Output the [X, Y] coordinate of the center of the cell containing the given text.  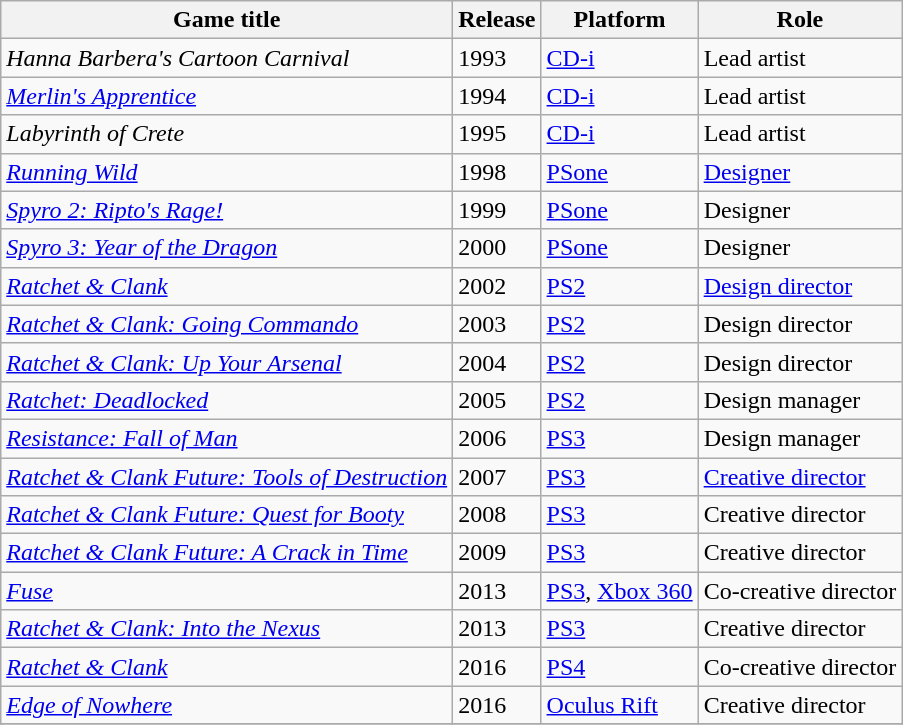
Edge of Nowhere [227, 705]
Spyro 2: Ripto's Rage! [227, 210]
2006 [497, 438]
2000 [497, 248]
Spyro 3: Year of the Dragon [227, 248]
Ratchet & Clank Future: Tools of Destruction [227, 477]
Platform [620, 20]
Fuse [227, 591]
Ratchet & Clank Future: A Crack in Time [227, 553]
2004 [497, 362]
Resistance: Fall of Man [227, 438]
1995 [497, 134]
2009 [497, 553]
1994 [497, 96]
Ratchet & Clank: Up Your Arsenal [227, 362]
1993 [497, 58]
Role [800, 20]
PS3, Xbox 360 [620, 591]
Ratchet: Deadlocked [227, 400]
Ratchet & Clank: Into the Nexus [227, 629]
1999 [497, 210]
Running Wild [227, 172]
2002 [497, 286]
Release [497, 20]
2005 [497, 400]
2007 [497, 477]
Labyrinth of Crete [227, 134]
Merlin's Apprentice [227, 96]
2003 [497, 324]
Oculus Rift [620, 705]
Ratchet & Clank Future: Quest for Booty [227, 515]
Ratchet & Clank: Going Commando [227, 324]
1998 [497, 172]
Hanna Barbera's Cartoon Carnival [227, 58]
2008 [497, 515]
PS4 [620, 667]
Game title [227, 20]
